Find where the given text appears and provide that cell's center as (X, Y) coordinate. 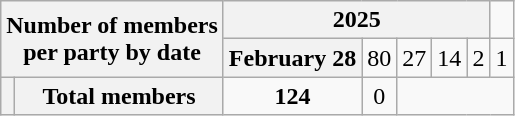
2 (478, 58)
27 (414, 58)
0 (380, 96)
124 (292, 96)
February 28 (292, 58)
2025 (356, 20)
14 (450, 58)
80 (380, 58)
Number of membersper party by date (112, 39)
1 (502, 58)
Total members (120, 96)
